Locate the cell with the specified text and output its [x, y] center coordinate. 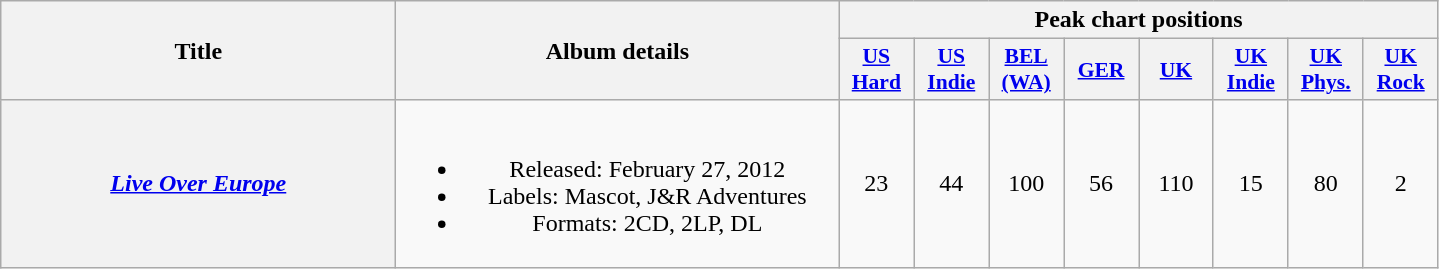
Live Over Europe [198, 184]
Peak chart positions [1138, 20]
UKRock [1400, 70]
44 [952, 184]
USIndie [952, 70]
2 [1400, 184]
100 [1026, 184]
UK [1176, 70]
UKPhys. [1326, 70]
UKIndie [1250, 70]
BEL(WA) [1026, 70]
110 [1176, 184]
Album details [618, 50]
80 [1326, 184]
Title [198, 50]
56 [1102, 184]
Released: February 27, 2012Labels: Mascot, J&R AdventuresFormats: 2CD, 2LP, DL [618, 184]
GER [1102, 70]
USHard [876, 70]
15 [1250, 184]
23 [876, 184]
